Identify which cell holds the provided text, then report its (X, Y) central coordinate. 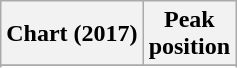
Peakposition (189, 34)
Chart (2017) (72, 34)
